Extract the (X, Y) coordinate from the center of the cell holding the provided text.  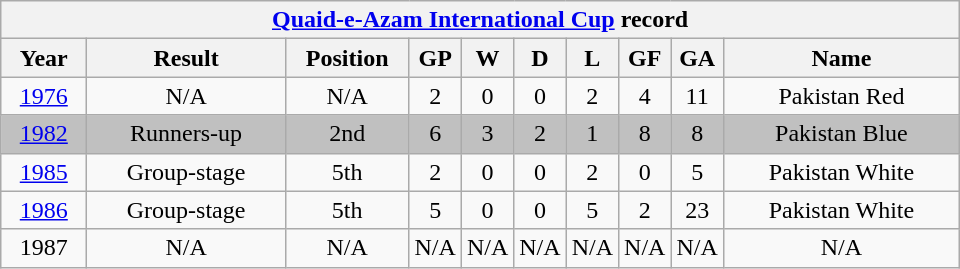
1 (592, 134)
Pakistan Blue (841, 134)
11 (697, 96)
3 (487, 134)
Runners-up (186, 134)
Position (347, 58)
GF (645, 58)
D (540, 58)
Year (44, 58)
GP (435, 58)
1982 (44, 134)
1986 (44, 210)
Name (841, 58)
4 (645, 96)
1985 (44, 172)
W (487, 58)
23 (697, 210)
Quaid-e-Azam International Cup record (480, 20)
2nd (347, 134)
L (592, 58)
Pakistan Red (841, 96)
GA (697, 58)
1987 (44, 248)
Result (186, 58)
6 (435, 134)
1976 (44, 96)
